For the text-containing cell, return its midpoint in (x, y) coordinate format. 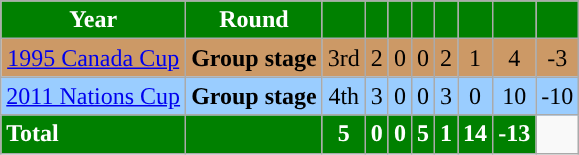
Round (254, 20)
14 (476, 134)
Total (94, 134)
4th (344, 96)
2011 Nations Cup (94, 96)
Year (94, 20)
-10 (558, 96)
4 (514, 58)
-13 (514, 134)
-3 (558, 58)
1995 Canada Cup (94, 58)
10 (514, 96)
3rd (344, 58)
